Return [x, y] of the center of cell containing provided text 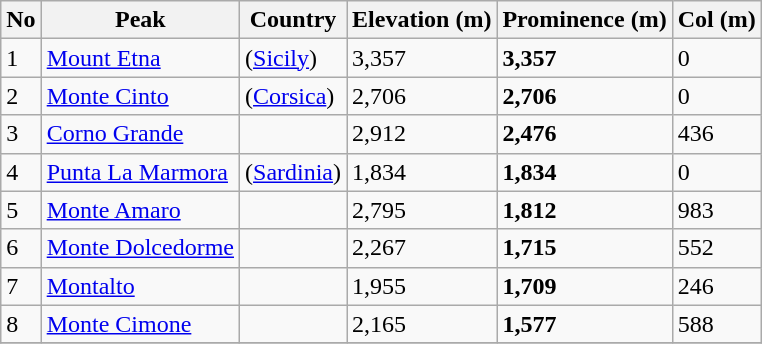
Monte Amaro [140, 210]
Col (m) [716, 20]
2 [21, 96]
Peak [140, 20]
Prominence (m) [584, 20]
(Sicily) [294, 58]
8 [21, 324]
No [21, 20]
1,812 [584, 210]
2,912 [422, 134]
Corno Grande [140, 134]
7 [21, 286]
Punta La Marmora [140, 172]
2,267 [422, 248]
6 [21, 248]
Monte Dolcedorme [140, 248]
1,577 [584, 324]
Montalto [140, 286]
Monte Cimone [140, 324]
246 [716, 286]
(Sardinia) [294, 172]
588 [716, 324]
Country [294, 20]
4 [21, 172]
Monte Cinto [140, 96]
1,709 [584, 286]
5 [21, 210]
3 [21, 134]
Elevation (m) [422, 20]
2,795 [422, 210]
2,165 [422, 324]
983 [716, 210]
552 [716, 248]
436 [716, 134]
2,476 [584, 134]
1,955 [422, 286]
1 [21, 58]
Mount Etna [140, 58]
1,715 [584, 248]
(Corsica) [294, 96]
